From the cell containing the given text, extract its center point as (x, y) coordinate. 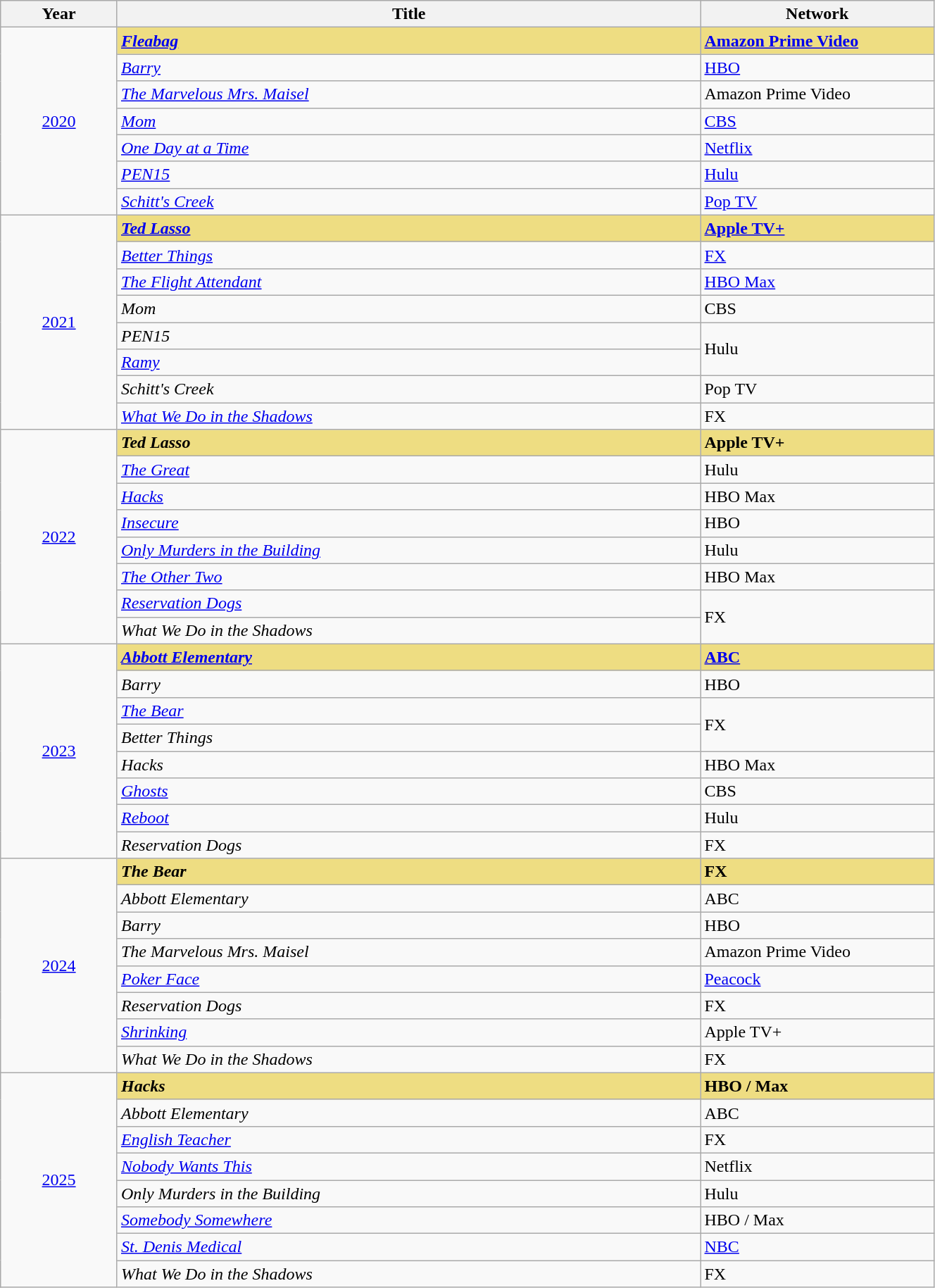
Shrinking (408, 1032)
2020 (59, 121)
NBC (817, 1247)
Peacock (817, 979)
The Other Two (408, 577)
Title (408, 14)
Network (817, 14)
Fleabag (408, 41)
English Teacher (408, 1139)
2021 (59, 322)
Ghosts (408, 792)
The Flight Attendant (408, 282)
The Great (408, 470)
One Day at a Time (408, 148)
Reboot (408, 818)
St. Denis Medical (408, 1247)
2022 (59, 537)
Poker Face (408, 979)
Insecure (408, 523)
Somebody Somewhere (408, 1220)
Year (59, 14)
2025 (59, 1180)
Nobody Wants This (408, 1166)
2023 (59, 751)
2024 (59, 965)
Ramy (408, 363)
